Return [X, Y] of the center of cell containing provided text 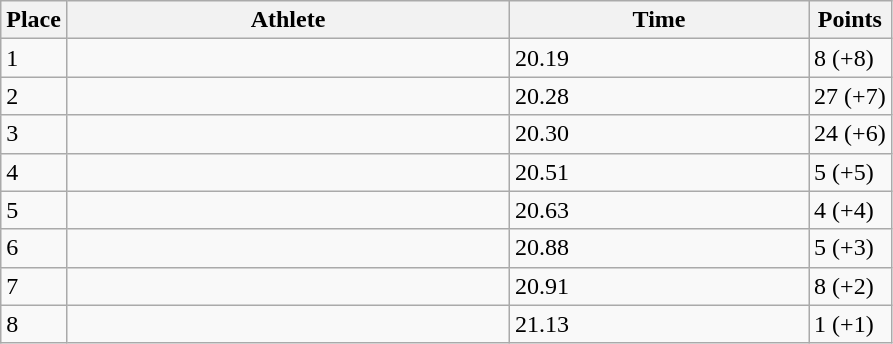
5 [34, 210]
4 (+4) [850, 210]
Place [34, 20]
5 (+3) [850, 248]
24 (+6) [850, 134]
20.19 [660, 58]
3 [34, 134]
27 (+7) [850, 96]
8 (+2) [850, 286]
7 [34, 286]
1 [34, 58]
Athlete [288, 20]
21.13 [660, 324]
20.28 [660, 96]
20.30 [660, 134]
4 [34, 172]
2 [34, 96]
6 [34, 248]
20.51 [660, 172]
Time [660, 20]
20.91 [660, 286]
1 (+1) [850, 324]
Points [850, 20]
8 [34, 324]
5 (+5) [850, 172]
20.88 [660, 248]
20.63 [660, 210]
8 (+8) [850, 58]
